Scan for the cell matching the given text and deliver its (X, Y) coordinate at center. 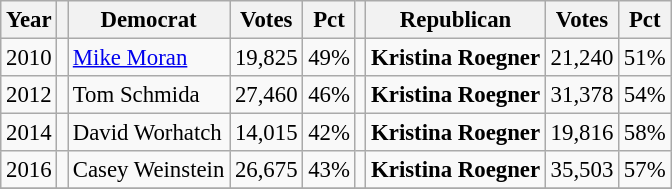
21,240 (582, 58)
2010 (29, 58)
26,675 (266, 170)
49% (329, 58)
2014 (29, 133)
Mike Moran (149, 58)
51% (645, 58)
27,460 (266, 95)
54% (645, 95)
Tom Schmida (149, 95)
2012 (29, 95)
58% (645, 133)
19,825 (266, 58)
Casey Weinstein (149, 170)
46% (329, 95)
35,503 (582, 170)
2016 (29, 170)
Year (29, 20)
Republican (456, 20)
David Worhatch (149, 133)
43% (329, 170)
19,816 (582, 133)
Democrat (149, 20)
14,015 (266, 133)
42% (329, 133)
57% (645, 170)
31,378 (582, 95)
